From the cell containing the given text, extract its center point as (X, Y) coordinate. 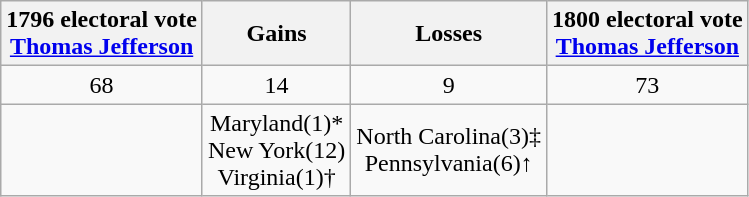
Maryland(1)*New York(12)Virginia(1)† (276, 150)
North Carolina(3)‡Pennsylvania(6)↑ (449, 150)
1796 electoral voteThomas Jefferson (102, 34)
Gains (276, 34)
Losses (449, 34)
1800 electoral voteThomas Jefferson (647, 34)
68 (102, 85)
73 (647, 85)
9 (449, 85)
14 (276, 85)
